Search for the cell housing the specified text and yield its [x, y] center coordinate. 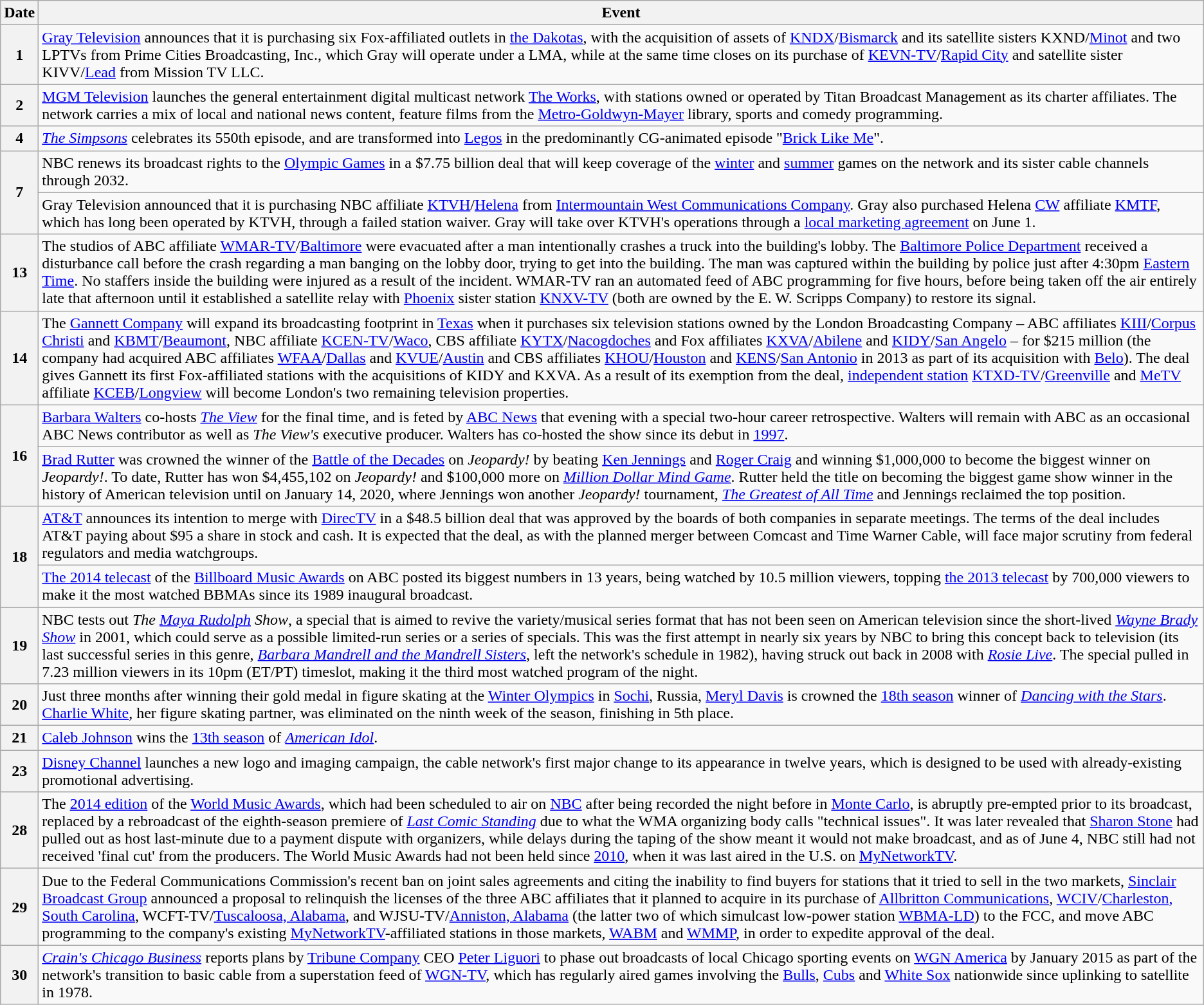
7 [19, 192]
20 [19, 705]
Date [19, 13]
16 [19, 456]
4 [19, 138]
21 [19, 738]
29 [19, 907]
28 [19, 830]
19 [19, 646]
Event [621, 13]
2 [19, 106]
30 [19, 975]
14 [19, 358]
18 [19, 556]
The Simpsons celebrates its 550th episode, and are transformed into Legos in the predominantly CG-animated episode "Brick Like Me". [621, 138]
Caleb Johnson wins the 13th season of American Idol. [621, 738]
23 [19, 771]
1 [19, 55]
13 [19, 273]
